Scan for the cell matching the given text and deliver its (X, Y) coordinate at center. 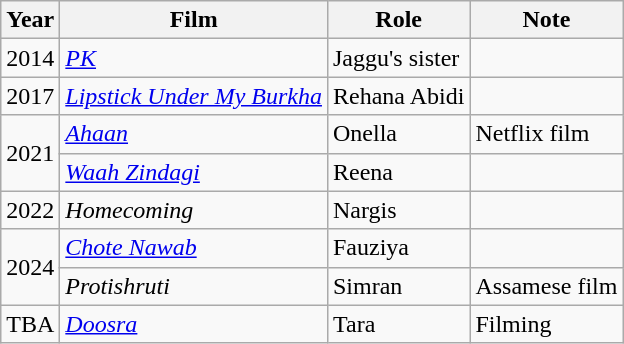
2024 (30, 267)
Jaggu's sister (398, 58)
Note (546, 20)
Fauziya (398, 248)
Chote Nawab (194, 248)
Year (30, 20)
Netflix film (546, 134)
Lipstick Under My Burkha (194, 96)
2014 (30, 58)
Assamese film (546, 286)
Waah Zindagi (194, 172)
2022 (30, 210)
TBA (30, 324)
Doosra (194, 324)
2017 (30, 96)
Reena (398, 172)
Filming (546, 324)
2021 (30, 153)
Homecoming (194, 210)
Protishruti (194, 286)
Rehana Abidi (398, 96)
Simran (398, 286)
Nargis (398, 210)
Onella (398, 134)
Role (398, 20)
Film (194, 20)
PK (194, 58)
Ahaan (194, 134)
Tara (398, 324)
